Output the (x, y) coordinate of the center of the cell containing the given text.  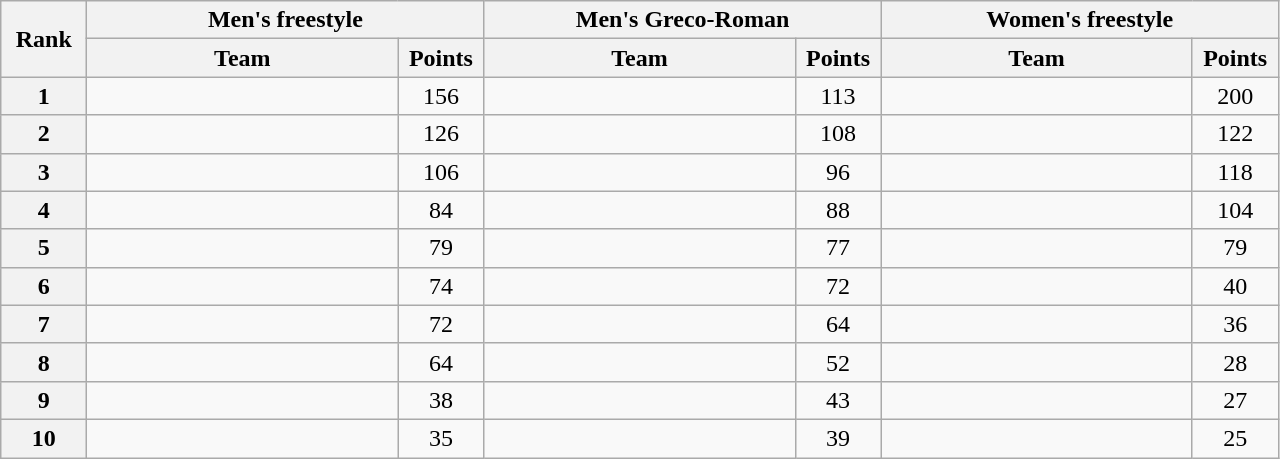
126 (441, 134)
108 (838, 134)
104 (1235, 210)
Men's Greco-Roman (682, 20)
Rank (44, 39)
84 (441, 210)
Women's freestyle (1080, 20)
200 (1235, 96)
10 (44, 438)
36 (1235, 324)
5 (44, 248)
25 (1235, 438)
156 (441, 96)
28 (1235, 362)
122 (1235, 134)
38 (441, 400)
2 (44, 134)
8 (44, 362)
88 (838, 210)
77 (838, 248)
43 (838, 400)
Men's freestyle (286, 20)
52 (838, 362)
4 (44, 210)
7 (44, 324)
96 (838, 172)
6 (44, 286)
39 (838, 438)
3 (44, 172)
74 (441, 286)
113 (838, 96)
9 (44, 400)
35 (441, 438)
27 (1235, 400)
118 (1235, 172)
40 (1235, 286)
1 (44, 96)
106 (441, 172)
